Determine the [X, Y] coordinate at the center of the cell enclosing the given text.  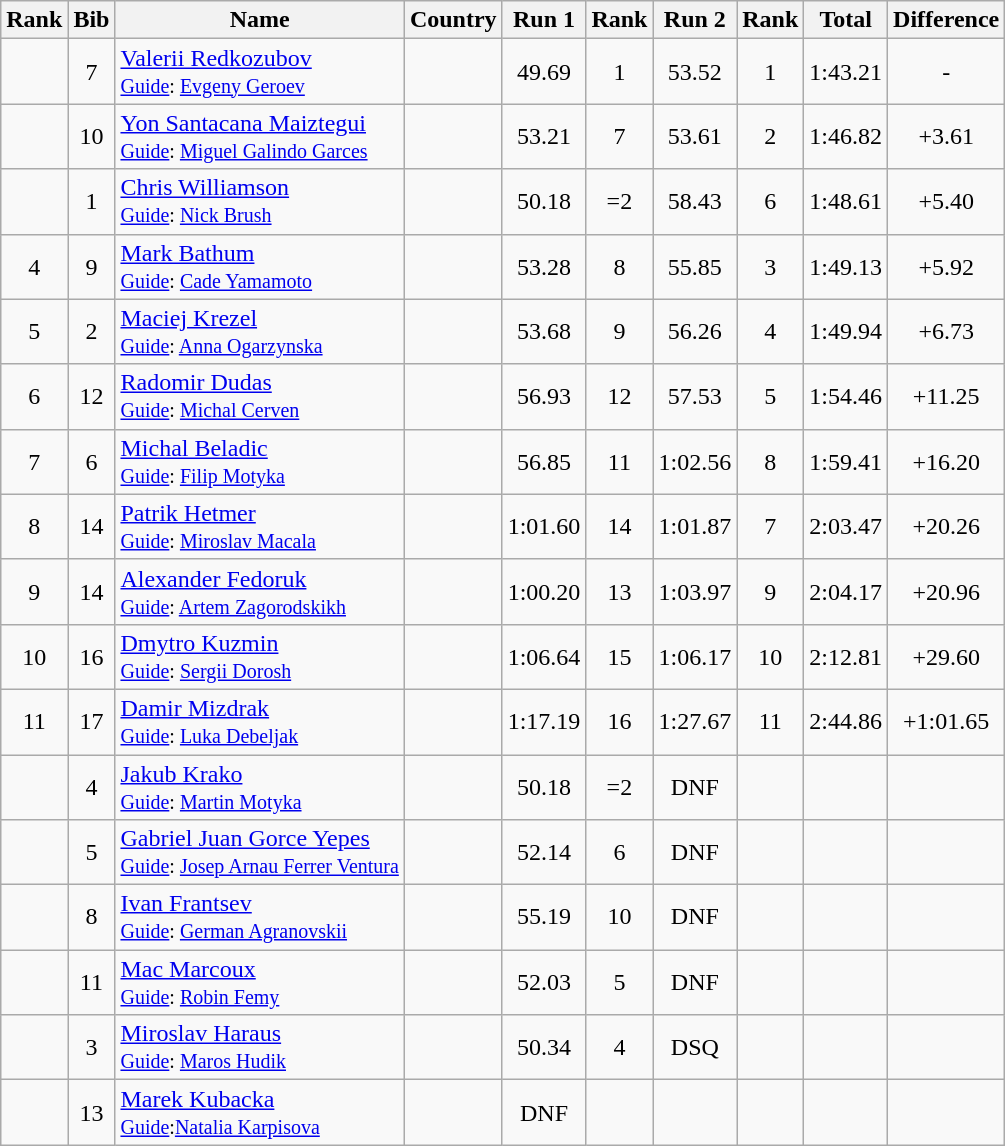
Patrik HetmerGuide: Miroslav Macala [260, 526]
1:01.87 [695, 526]
55.19 [544, 918]
Michal BeladicGuide: Filip Motyka [260, 462]
+1:01.65 [946, 722]
58.43 [695, 202]
55.85 [695, 266]
Damir MizdrakGuide: Luka Debeljak [260, 722]
1:17.19 [544, 722]
1:27.67 [695, 722]
Yon Santacana MaizteguiGuide: Miguel Galindo Garces [260, 136]
Run 1 [544, 20]
1:06.17 [695, 656]
1:54.46 [846, 396]
56.26 [695, 332]
1:00.20 [544, 592]
1:49.13 [846, 266]
Chris WilliamsonGuide: Nick Brush [260, 202]
52.14 [544, 852]
Mark BathumGuide: Cade Yamamoto [260, 266]
15 [620, 656]
Mac MarcouxGuide: Robin Femy [260, 982]
1:46.82 [846, 136]
+16.20 [946, 462]
1:48.61 [846, 202]
- [946, 72]
Total [846, 20]
+5.40 [946, 202]
1:43.21 [846, 72]
49.69 [544, 72]
Radomir DudasGuide: Michal Cerven [260, 396]
1:02.56 [695, 462]
Name [260, 20]
52.03 [544, 982]
Bib [92, 20]
+6.73 [946, 332]
+3.61 [946, 136]
53.21 [544, 136]
DSQ [695, 1048]
1:59.41 [846, 462]
Dmytro KuzminGuide: Sergii Dorosh [260, 656]
1:06.64 [544, 656]
Difference [946, 20]
Ivan FrantsevGuide: German Agranovskii [260, 918]
2:04.17 [846, 592]
Maciej KrezelGuide: Anna Ogarzynska [260, 332]
Valerii RedkozubovGuide: Evgeny Geroev [260, 72]
1:03.97 [695, 592]
+29.60 [946, 656]
53.52 [695, 72]
53.61 [695, 136]
1:49.94 [846, 332]
53.68 [544, 332]
50.34 [544, 1048]
Miroslav HarausGuide: Maros Hudik [260, 1048]
Run 2 [695, 20]
Alexander FedorukGuide: Artem Zagorodskikh [260, 592]
17 [92, 722]
56.85 [544, 462]
Marek KubackaGuide:Natalia Karpisova [260, 1112]
1:01.60 [544, 526]
57.53 [695, 396]
+11.25 [946, 396]
56.93 [544, 396]
+20.26 [946, 526]
Jakub KrakoGuide: Martin Motyka [260, 786]
2:44.86 [846, 722]
Gabriel Juan Gorce YepesGuide: Josep Arnau Ferrer Ventura [260, 852]
2:03.47 [846, 526]
Country [453, 20]
53.28 [544, 266]
+20.96 [946, 592]
+5.92 [946, 266]
2:12.81 [846, 656]
